Find where the given text appears and provide that cell's center as [x, y] coordinate. 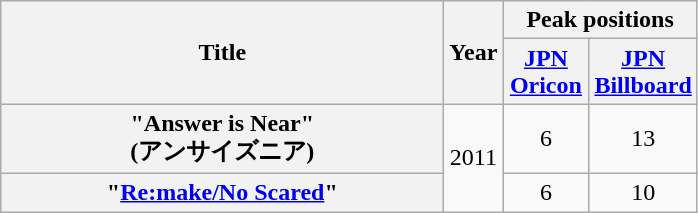
"Re:make/No Scared" [222, 192]
JPNOricon [546, 72]
10 [643, 192]
Title [222, 52]
2011 [474, 158]
"Answer is Near" (アンサイズニア) [222, 139]
Year [474, 52]
13 [643, 139]
Peak positions [600, 20]
JPNBillboard [643, 72]
